For the text-containing cell, return its midpoint in [x, y] coordinate format. 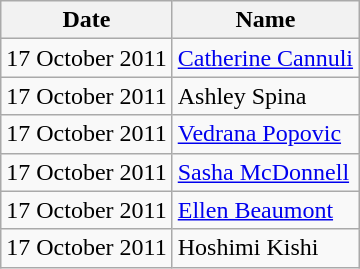
Name [265, 20]
Date [86, 20]
Sasha McDonnell [265, 172]
Ellen Beaumont [265, 210]
Ashley Spina [265, 96]
Hoshimi Kishi [265, 248]
Vedrana Popovic [265, 134]
Catherine Cannuli [265, 58]
